Search for the cell housing the specified text and yield its [x, y] center coordinate. 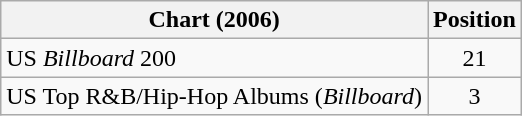
US Billboard 200 [214, 58]
21 [475, 58]
Chart (2006) [214, 20]
3 [475, 96]
US Top R&B/Hip-Hop Albums (Billboard) [214, 96]
Position [475, 20]
